Return [X, Y] of the center of cell containing provided text 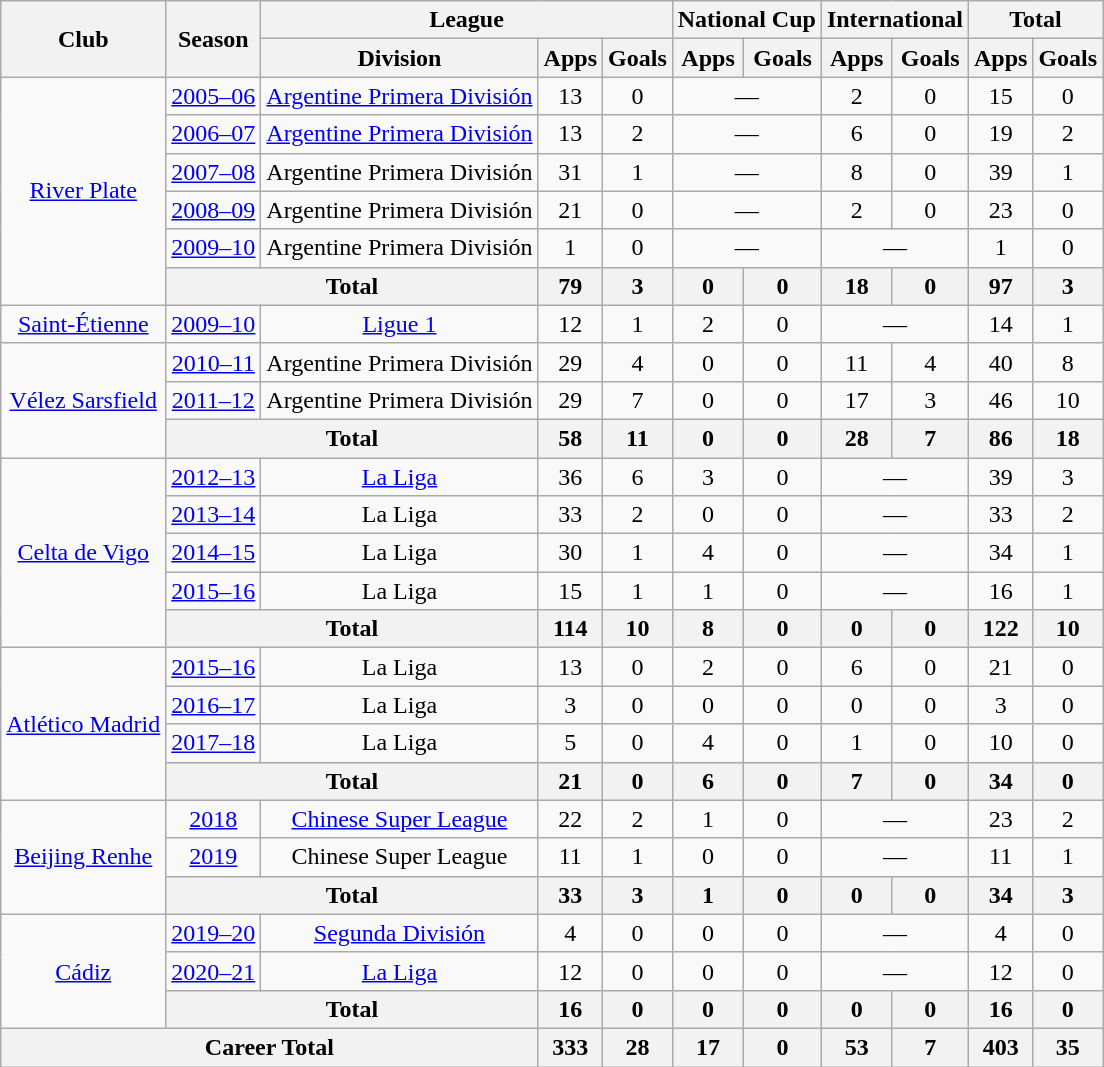
2006–07 [214, 134]
Season [214, 39]
2011–12 [214, 400]
2013–14 [214, 515]
Celta de Vigo [84, 553]
Division [400, 58]
2012–13 [214, 477]
2005–06 [214, 96]
14 [1000, 324]
36 [570, 477]
Cádiz [84, 971]
2017–18 [214, 743]
Atlético Madrid [84, 724]
2014–15 [214, 553]
2008–09 [214, 210]
30 [570, 553]
2018 [214, 819]
National Cup [746, 20]
Club [84, 39]
403 [1000, 1047]
Ligue 1 [400, 324]
53 [856, 1047]
58 [570, 438]
Vélez Sarsfield [84, 400]
League [466, 20]
22 [570, 819]
46 [1000, 400]
Segunda División [400, 933]
2010–11 [214, 362]
2016–17 [214, 705]
2007–08 [214, 172]
40 [1000, 362]
114 [570, 629]
31 [570, 172]
122 [1000, 629]
Career Total [270, 1047]
19 [1000, 134]
Saint-Étienne [84, 324]
86 [1000, 438]
River Plate [84, 191]
2020–21 [214, 971]
97 [1000, 286]
5 [570, 743]
35 [1068, 1047]
Beijing Renhe [84, 857]
79 [570, 286]
2019–20 [214, 933]
333 [570, 1047]
2019 [214, 857]
International [894, 20]
